For the text-containing cell, return its midpoint in [x, y] coordinate format. 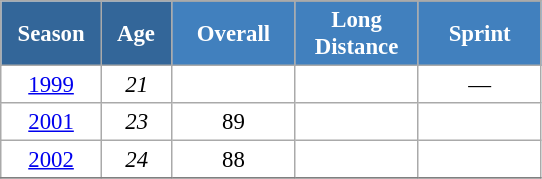
Season [52, 34]
1999 [52, 85]
21 [136, 85]
24 [136, 160]
Sprint [480, 34]
89 [234, 122]
88 [234, 160]
2002 [52, 160]
Long Distance [356, 34]
2001 [52, 122]
23 [136, 122]
Overall [234, 34]
Age [136, 34]
— [480, 85]
